Return the [x, y] coordinate for the center point of the cell that contains the specified text.  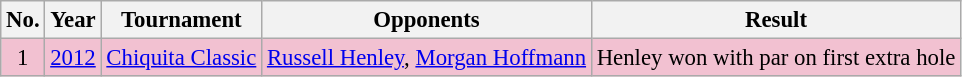
Opponents [427, 20]
Year [73, 20]
Chiquita Classic [182, 58]
Henley won with par on first extra hole [776, 58]
Result [776, 20]
Tournament [182, 20]
1 [23, 58]
Russell Henley, Morgan Hoffmann [427, 58]
No. [23, 20]
2012 [73, 58]
